Scan for the cell matching the given text and deliver its [X, Y] coordinate at center. 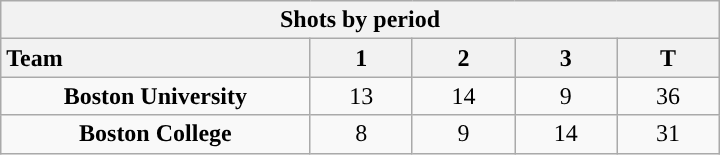
Boston College [156, 134]
2 [463, 58]
1 [361, 58]
T [668, 58]
36 [668, 96]
31 [668, 134]
Team [156, 58]
3 [566, 58]
Boston University [156, 96]
13 [361, 96]
8 [361, 134]
Shots by period [360, 20]
